Detect which cell encompasses the target text, then output its [X, Y] center coordinate. 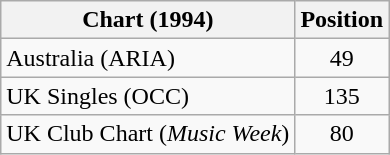
UK Singles (OCC) [148, 96]
UK Club Chart (Music Week) [148, 134]
49 [342, 58]
Position [342, 20]
135 [342, 96]
Australia (ARIA) [148, 58]
80 [342, 134]
Chart (1994) [148, 20]
